Provide the (x, y) coordinate of the cell's center where the given text is located.  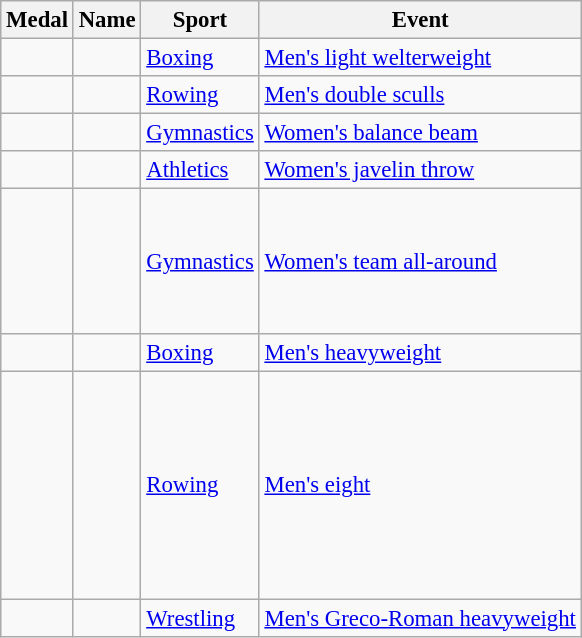
Women's balance beam (420, 133)
Medal (38, 20)
Women's javelin throw (420, 170)
Men's eight (420, 486)
Wrestling (200, 618)
Sport (200, 20)
Men's light welterweight (420, 58)
Women's team all-around (420, 262)
Athletics (200, 170)
Men's heavyweight (420, 353)
Men's Greco-Roman heavyweight (420, 618)
Event (420, 20)
Name (107, 20)
Men's double sculls (420, 95)
